Output the [X, Y] coordinate of the center of the cell containing the given text.  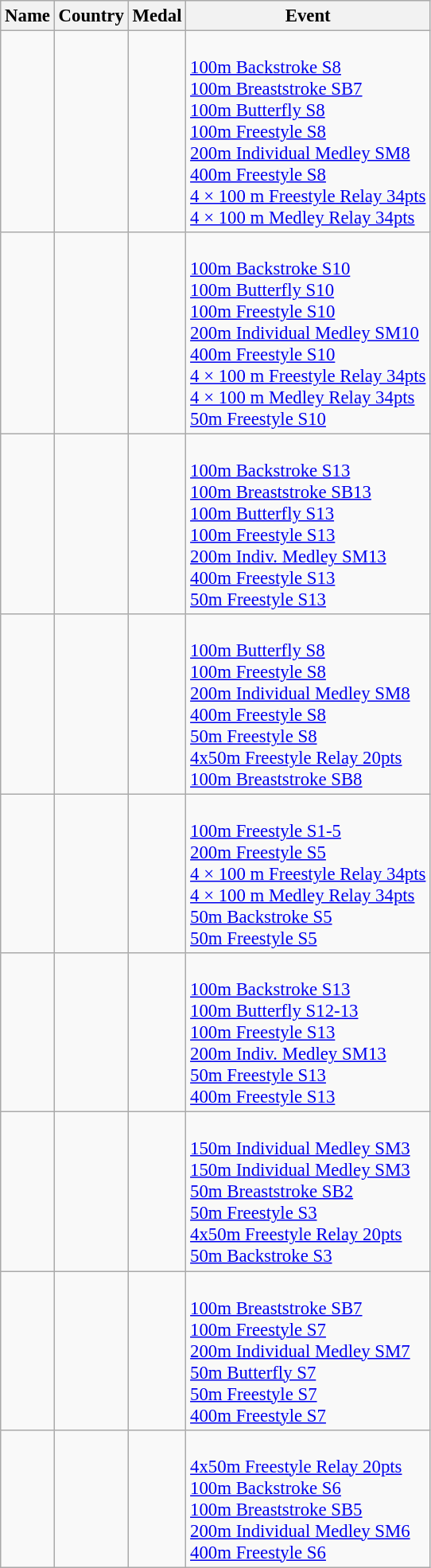
100m Butterfly S8 100m Freestyle S8 200m Individual Medley SM8 400m Freestyle S8 50m Freestyle S8 4x50m Freestyle Relay 20pts 100m Breaststroke SB8 [309, 705]
Country [91, 16]
100m Backstroke S13 100m Butterfly S12-13 100m Freestyle S13 200m Indiv. Medley SM13 50m Freestyle S13 400m Freestyle S13 [309, 1033]
100m Breaststroke SB7 100m Freestyle S7 200m Individual Medley SM7 50m Butterfly S7 50m Freestyle S7 400m Freestyle S7 [309, 1351]
4x50m Freestyle Relay 20pts 100m Backstroke S6 100m Breaststroke SB5 200m Individual Medley SM6 400m Freestyle S6 [309, 1499]
150m Individual Medley SM3 150m Individual Medley SM3 50m Breaststroke SB2 50m Freestyle S3 4x50m Freestyle Relay 20pts 50m Backstroke S3 [309, 1192]
Event [309, 16]
Medal [157, 16]
100m Freestyle S1-5 200m Freestyle S5 4 × 100 m Freestyle Relay 34pts 4 × 100 m Medley Relay 34pts 50m Backstroke S5 50m Freestyle S5 [309, 874]
Name [28, 16]
100m Backstroke S13 100m Breaststroke SB13 100m Butterfly S13 100m Freestyle S13 200m Indiv. Medley SM13 400m Freestyle S13 50m Freestyle S13 [309, 525]
